Search for the cell housing the specified text and yield its [x, y] center coordinate. 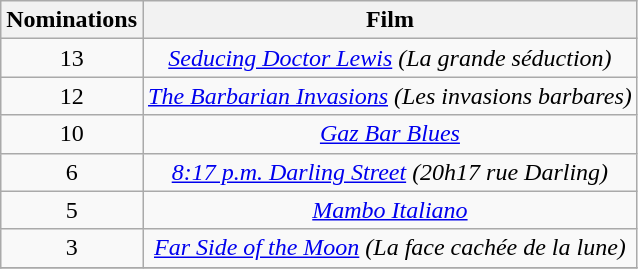
Gaz Bar Blues [390, 134]
6 [72, 172]
12 [72, 96]
The Barbarian Invasions (Les invasions barbares) [390, 96]
3 [72, 248]
Seducing Doctor Lewis (La grande séduction) [390, 58]
13 [72, 58]
8:17 p.m. Darling Street (20h17 rue Darling) [390, 172]
Film [390, 20]
Nominations [72, 20]
Far Side of the Moon (La face cachée de la lune) [390, 248]
Mambo Italiano [390, 210]
10 [72, 134]
5 [72, 210]
